From the cell containing the given text, extract its center point as [X, Y] coordinate. 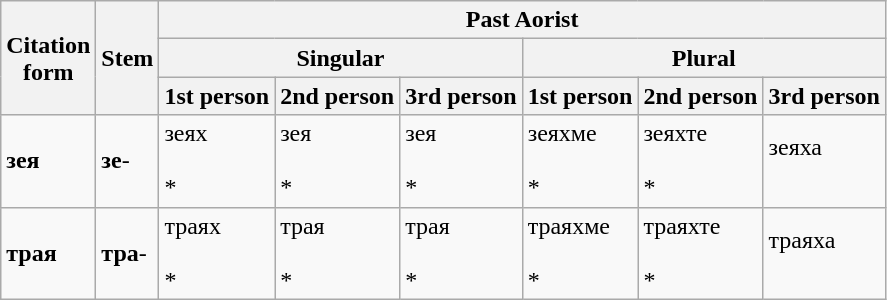
Singular [340, 58]
траях * [217, 253]
трая [48, 253]
зеяхте * [700, 161]
траяхте * [700, 253]
зеяха [824, 161]
Past Aorist [522, 20]
Plural [704, 58]
зея [48, 161]
Stem [128, 58]
зе- [128, 161]
траяхме * [580, 253]
зеяхме * [580, 161]
траяха [824, 253]
тра- [128, 253]
зеях * [217, 161]
Citationform [48, 58]
